Provide the [X, Y] coordinate of the cell's center where the given text is located.  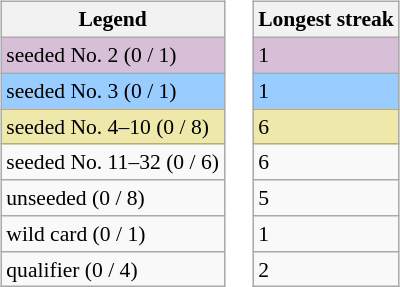
seeded No. 4–10 (0 / 8) [112, 127]
unseeded (0 / 8) [112, 198]
wild card (0 / 1) [112, 234]
Longest streak [326, 20]
Legend [112, 20]
qualifier (0 / 4) [112, 269]
seeded No. 2 (0 / 1) [112, 55]
5 [326, 198]
seeded No. 3 (0 / 1) [112, 91]
seeded No. 11–32 (0 / 6) [112, 162]
2 [326, 269]
